Search for the cell housing the specified text and yield its (X, Y) center coordinate. 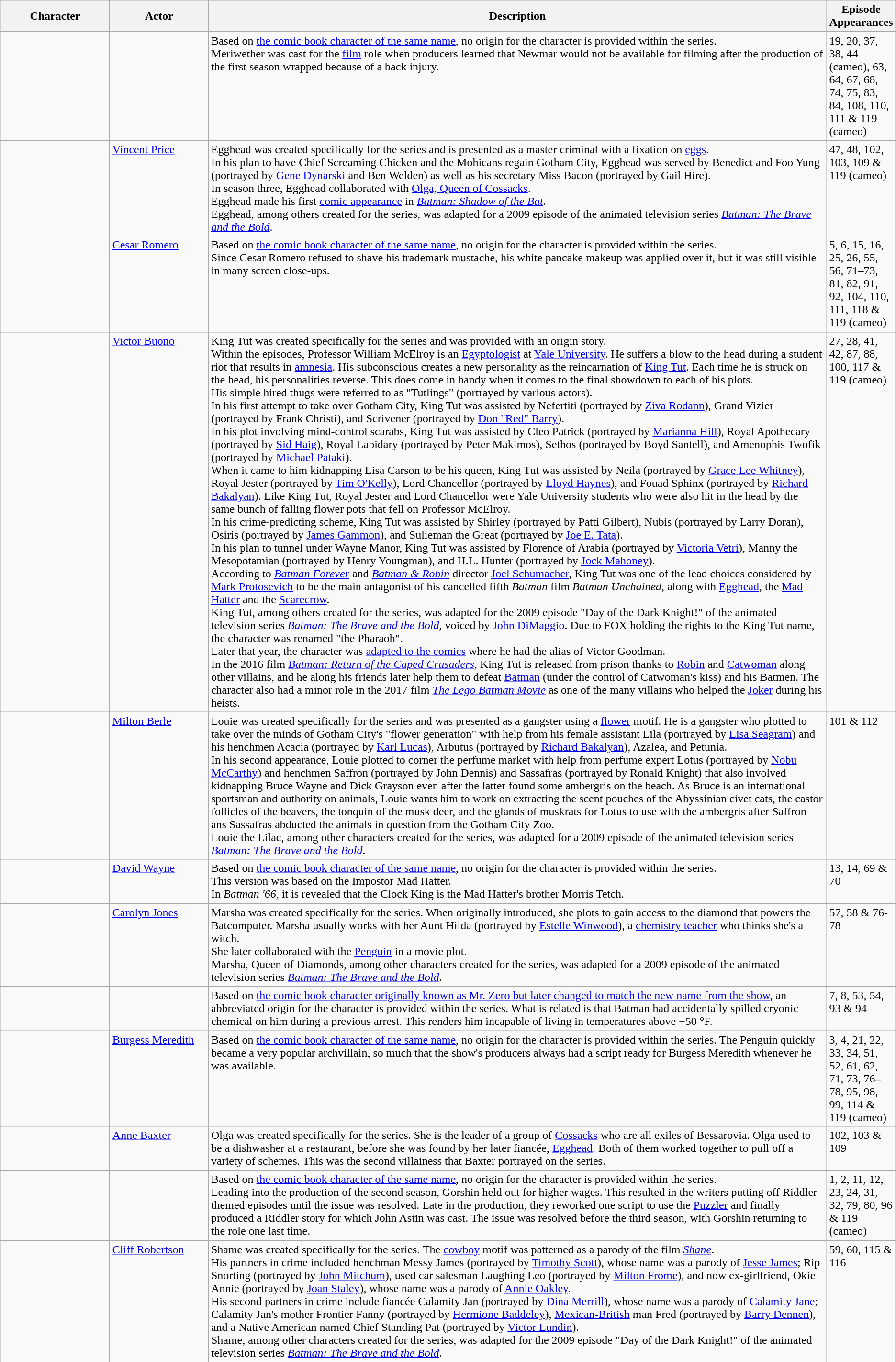
7, 8, 53, 54, 93 & 94 (861, 1008)
Cesar Romero (159, 284)
Burgess Meredith (159, 1078)
102, 103 & 109 (861, 1148)
101 & 112 (861, 786)
57, 58 & 76-78 (861, 945)
59, 60, 115 & 116 (861, 1301)
Description (517, 16)
Anne Baxter (159, 1148)
1, 2, 11, 12, 23, 24, 31, 32, 79, 80, 96 & 119 (cameo) (861, 1205)
Victor Buono (159, 522)
Cliff Robertson (159, 1301)
47, 48, 102, 103, 109 & 119 (cameo) (861, 188)
3, 4, 21, 22, 33, 34, 51, 52, 61, 62, 71, 73, 76–78, 95, 98, 99, 114 & 119 (cameo) (861, 1078)
13, 14, 69 & 70 (861, 881)
Character (56, 16)
Carolyn Jones (159, 945)
Vincent Price (159, 188)
19, 20, 37, 38, 44 (cameo), 63, 64, 67, 68, 74, 75, 83, 84, 108, 110, 111 & 119 (cameo) (861, 86)
Episode Appearances (861, 16)
Milton Berle (159, 786)
27, 28, 41, 42, 87, 88, 100, 117 & 119 (cameo) (861, 522)
David Wayne (159, 881)
5, 6, 15, 16, 25, 26, 55, 56, 71–73, 81, 82, 91, 92, 104, 110, 111, 118 & 119 (cameo) (861, 284)
Actor (159, 16)
